Return [X, Y] of the center of cell containing provided text 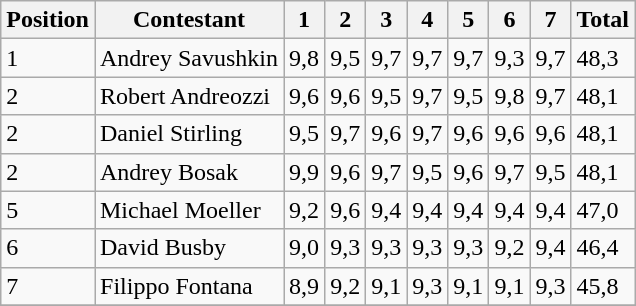
Position [48, 20]
46,4 [603, 248]
9,9 [304, 172]
45,8 [603, 286]
Robert Andreozzi [188, 96]
47,0 [603, 210]
Total [603, 20]
Michael Moeller [188, 210]
8,9 [304, 286]
David Busby [188, 248]
Daniel Stirling [188, 134]
Contestant [188, 20]
3 [386, 20]
48,3 [603, 58]
9,0 [304, 248]
Filippo Fontana [188, 286]
Andrey Savushkin [188, 58]
Andrey Bosak [188, 172]
4 [428, 20]
